Return the [x, y] coordinate for the center point of the cell that contains the specified text.  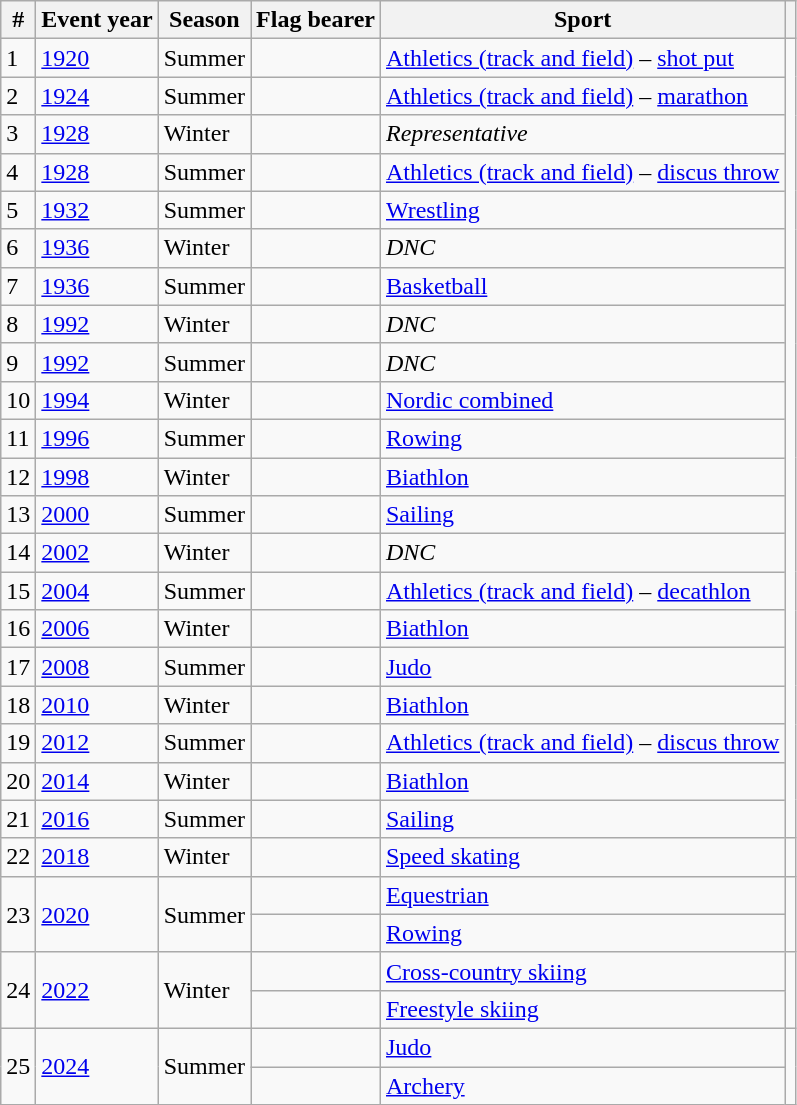
Athletics (track and field) – shot put [582, 58]
2012 [97, 743]
4 [18, 172]
2008 [97, 667]
Equestrian [582, 895]
2014 [97, 781]
13 [18, 515]
15 [18, 591]
Athletics (track and field) – marathon [582, 96]
Season [204, 20]
Wrestling [582, 210]
9 [18, 362]
3 [18, 134]
1932 [97, 210]
6 [18, 248]
25 [18, 1066]
Basketball [582, 286]
Representative [582, 134]
2002 [97, 553]
2 [18, 96]
10 [18, 400]
16 [18, 629]
2004 [97, 591]
# [18, 20]
1 [18, 58]
1998 [97, 477]
Nordic combined [582, 400]
2024 [97, 1066]
Athletics (track and field) – decathlon [582, 591]
1924 [97, 96]
Archery [582, 1085]
24 [18, 990]
Flag bearer [316, 20]
Sport [582, 20]
17 [18, 667]
21 [18, 819]
23 [18, 914]
Cross-country skiing [582, 971]
2020 [97, 914]
12 [18, 477]
18 [18, 705]
Event year [97, 20]
5 [18, 210]
14 [18, 553]
Speed skating [582, 857]
2000 [97, 515]
11 [18, 438]
2022 [97, 990]
2018 [97, 857]
1920 [97, 58]
2006 [97, 629]
1994 [97, 400]
1996 [97, 438]
Freestyle skiing [582, 1009]
2010 [97, 705]
20 [18, 781]
8 [18, 324]
19 [18, 743]
7 [18, 286]
2016 [97, 819]
22 [18, 857]
